Pinpoint the cell where the given text exists, returning its (x, y) midpoint coordinate. 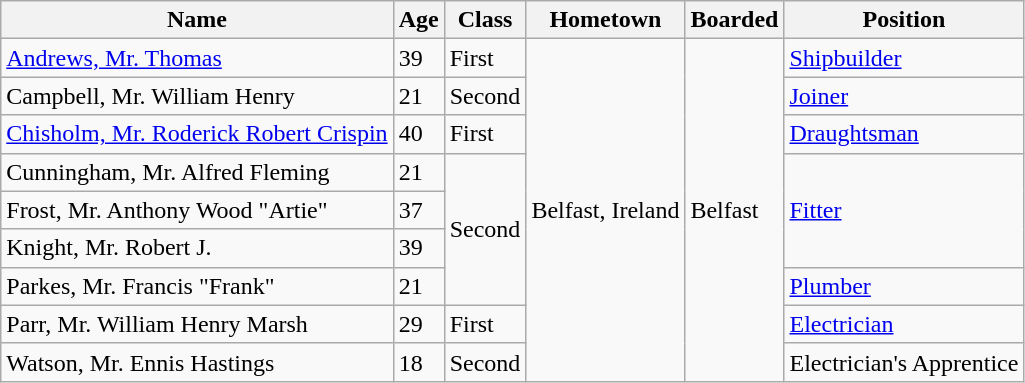
Campbell, Mr. William Henry (197, 96)
40 (418, 134)
Fitter (904, 210)
Plumber (904, 286)
Chisholm, Mr. Roderick Robert Crispin (197, 134)
Parr, Mr. William Henry Marsh (197, 324)
Class (485, 20)
Knight, Mr. Robert J. (197, 248)
Age (418, 20)
29 (418, 324)
18 (418, 362)
Electrician (904, 324)
Watson, Mr. Ennis Hastings (197, 362)
37 (418, 210)
Electrician's Apprentice (904, 362)
Draughtsman (904, 134)
Parkes, Mr. Francis "Frank" (197, 286)
Belfast, Ireland (606, 210)
Joiner (904, 96)
Position (904, 20)
Cunningham, Mr. Alfred Fleming (197, 172)
Frost, Mr. Anthony Wood "Artie" (197, 210)
Boarded (734, 20)
Shipbuilder (904, 58)
Name (197, 20)
Belfast (734, 210)
Andrews, Mr. Thomas (197, 58)
Hometown (606, 20)
